Search for the cell housing the specified text and yield its (X, Y) center coordinate. 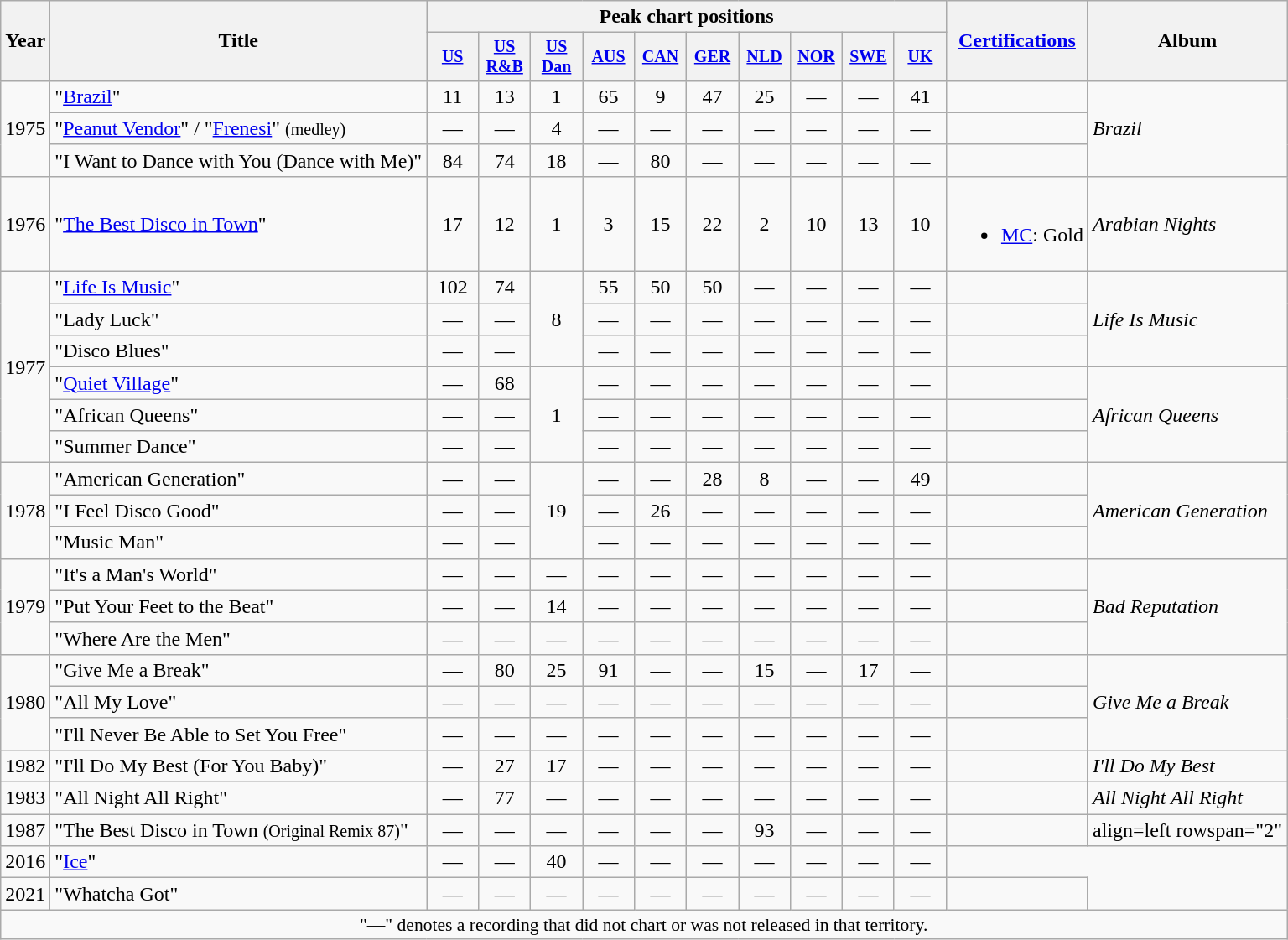
9 (661, 96)
NLD (764, 57)
"Lady Luck" (238, 319)
26 (661, 511)
Peak chart positions (687, 17)
Certifications (1016, 41)
"It's a Man's World" (238, 574)
CAN (661, 57)
Title (238, 41)
1983 (25, 798)
2021 (25, 894)
3 (609, 223)
Give Me a Break (1187, 702)
"I'll Never Be Able to Set You Free" (238, 734)
All Night All Right (1187, 798)
"American Generation" (238, 479)
American Generation (1187, 511)
55 (609, 288)
"All My Love" (238, 702)
African Queens (1187, 415)
"The Best Disco in Town (Original Remix 87)" (238, 830)
12 (505, 223)
"Put Your Feet to the Beat" (238, 606)
93 (764, 830)
SWE (868, 57)
USR&B (505, 57)
28 (713, 479)
22 (713, 223)
65 (609, 96)
91 (609, 670)
US (453, 57)
I'll Do My Best (1187, 766)
"Peanut Vendor" / "Frenesi" (medley) (238, 128)
Album (1187, 41)
1975 (25, 128)
2016 (25, 862)
1976 (25, 223)
1979 (25, 606)
"Whatcha Got" (238, 894)
1980 (25, 702)
27 (505, 766)
Year (25, 41)
Brazil (1187, 128)
14 (557, 606)
11 (453, 96)
68 (505, 383)
19 (557, 511)
40 (557, 862)
"African Queens" (238, 415)
"Quiet Village" (238, 383)
4 (557, 128)
1977 (25, 367)
"Ice" (238, 862)
Life Is Music (1187, 319)
"I Want to Dance with You (Dance with Me)" (238, 160)
UK (920, 57)
1987 (25, 830)
77 (505, 798)
"The Best Disco in Town" (238, 223)
102 (453, 288)
18 (557, 160)
1982 (25, 766)
Bad Reputation (1187, 606)
"Brazil" (238, 96)
"Summer Dance" (238, 447)
"I'll Do My Best (For You Baby)" (238, 766)
AUS (609, 57)
USDan (557, 57)
MC: Gold (1016, 223)
47 (713, 96)
"Give Me a Break" (238, 670)
"Where Are the Men" (238, 638)
GER (713, 57)
"—" denotes a recording that did not chart or was not released in that territory. (644, 925)
Arabian Nights (1187, 223)
align=left rowspan="2" (1187, 830)
49 (920, 479)
"Disco Blues" (238, 351)
1978 (25, 511)
"I Feel Disco Good" (238, 511)
41 (920, 96)
"Life Is Music" (238, 288)
"All Night All Right" (238, 798)
2 (764, 223)
84 (453, 160)
"Music Man" (238, 543)
NOR (816, 57)
